Extract the (X, Y) coordinate from the center of the cell holding the provided text.  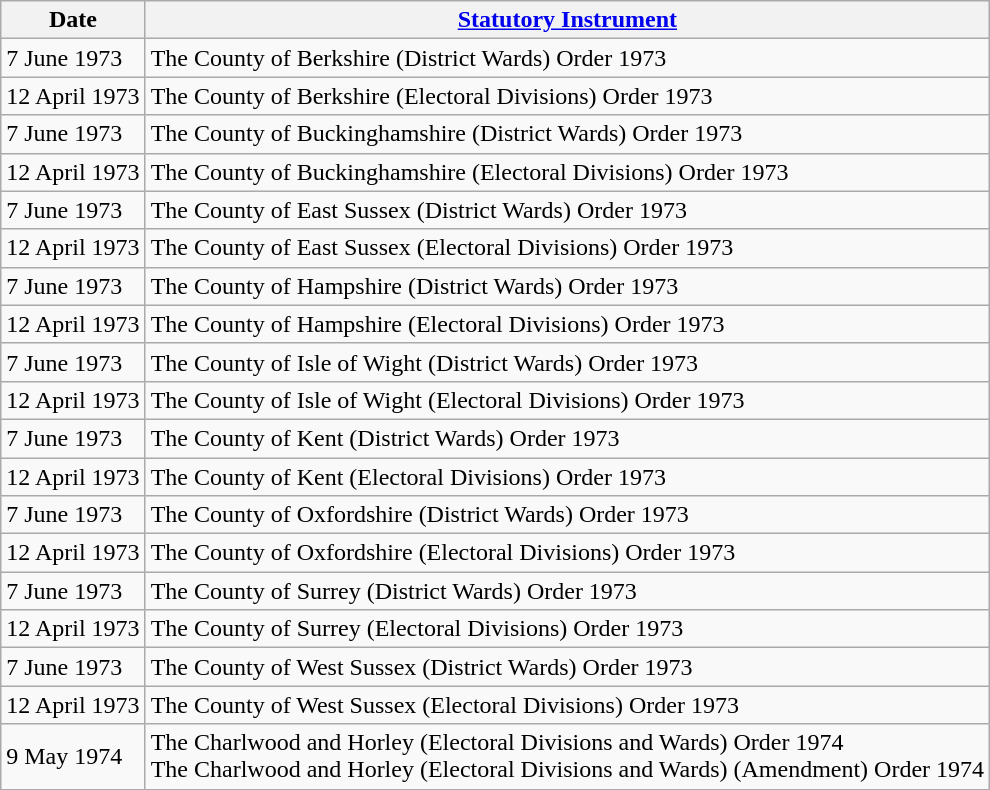
The County of Kent (District Wards) Order 1973 (567, 438)
The County of Surrey (District Wards) Order 1973 (567, 591)
The County of Surrey (Electoral Divisions) Order 1973 (567, 629)
Statutory Instrument (567, 20)
The County of Isle of Wight (Electoral Divisions) Order 1973 (567, 400)
9 May 1974 (73, 756)
The County of Berkshire (Electoral Divisions) Order 1973 (567, 96)
The County of Buckinghamshire (District Wards) Order 1973 (567, 134)
The County of Berkshire (District Wards) Order 1973 (567, 58)
The County of Oxfordshire (Electoral Divisions) Order 1973 (567, 553)
The County of West Sussex (Electoral Divisions) Order 1973 (567, 705)
The County of West Sussex (District Wards) Order 1973 (567, 667)
The County of Isle of Wight (District Wards) Order 1973 (567, 362)
The County of Oxfordshire (District Wards) Order 1973 (567, 515)
The County of East Sussex (District Wards) Order 1973 (567, 210)
The County of Hampshire (District Wards) Order 1973 (567, 286)
The County of Hampshire (Electoral Divisions) Order 1973 (567, 324)
The County of Buckinghamshire (Electoral Divisions) Order 1973 (567, 172)
The Charlwood and Horley (Electoral Divisions and Wards) Order 1974The Charlwood and Horley (Electoral Divisions and Wards) (Amendment) Order 1974 (567, 756)
Date (73, 20)
The County of East Sussex (Electoral Divisions) Order 1973 (567, 248)
The County of Kent (Electoral Divisions) Order 1973 (567, 477)
